Find where the given text appears and provide that cell's center as (x, y) coordinate. 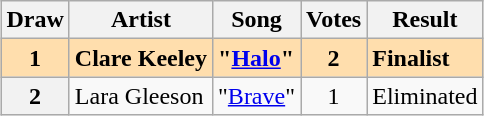
Result (425, 20)
"Brave" (257, 96)
"Halo" (257, 58)
Song (257, 20)
Finalist (425, 58)
Lara Gleeson (140, 96)
Votes (333, 20)
Draw (35, 20)
Artist (140, 20)
Clare Keeley (140, 58)
Eliminated (425, 96)
